Scan for the cell matching the given text and deliver its (x, y) coordinate at center. 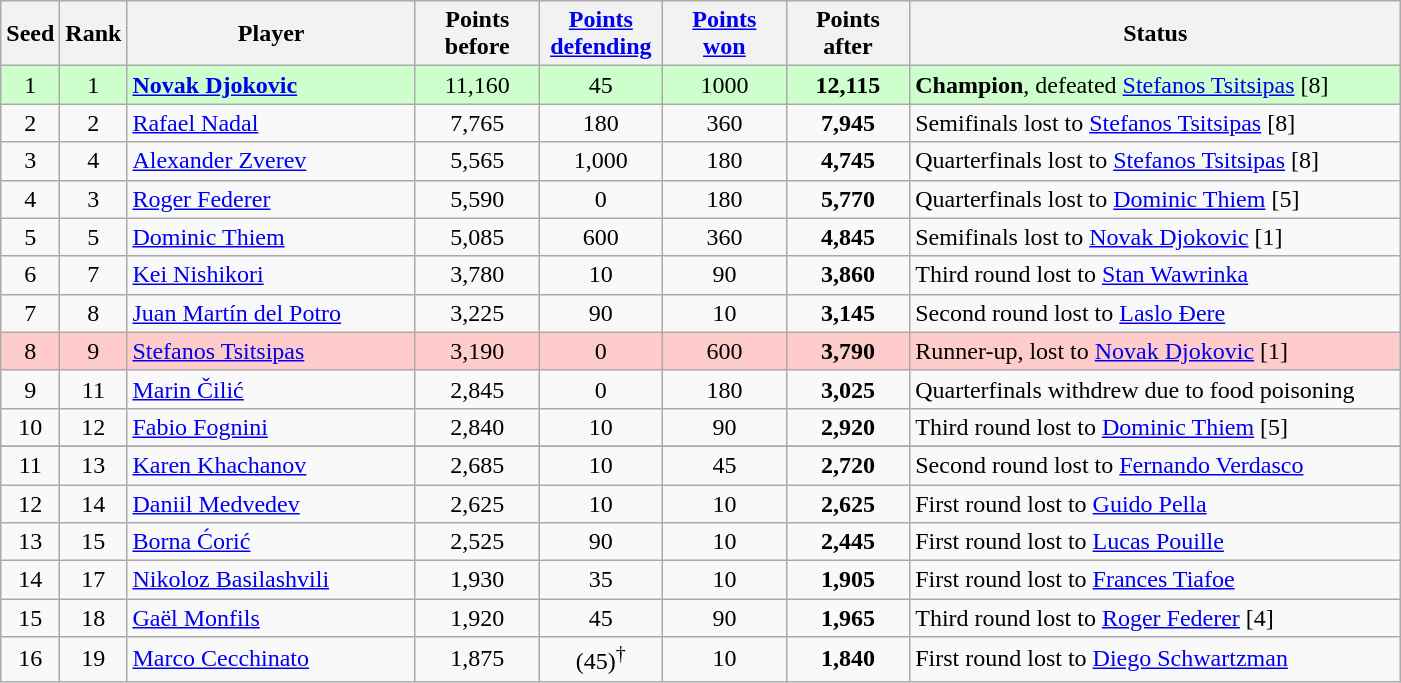
Dominic Thiem (272, 237)
1,000 (601, 161)
Quarterfinals lost to Stefanos Tsitsipas [8] (1156, 161)
4,845 (848, 237)
Semifinals lost to Novak Djokovic [1] (1156, 237)
Points before (477, 34)
Status (1156, 34)
3,225 (477, 313)
7,945 (848, 123)
1,930 (477, 580)
18 (94, 618)
Novak Djokovic (272, 85)
5,770 (848, 199)
1,840 (848, 660)
3,860 (848, 275)
Third round lost to Roger Federer [4] (1156, 618)
Borna Ćorić (272, 542)
4,745 (848, 161)
2,445 (848, 542)
Marco Cecchinato (272, 660)
Quarterfinals lost to Dominic Thiem [5] (1156, 199)
Daniil Medvedev (272, 503)
First round lost to Guido Pella (1156, 503)
Runner-up, lost to Novak Djokovic [1] (1156, 351)
19 (94, 660)
Second round lost to Laslo Đere (1156, 313)
Quarterfinals withdrew due to food poisoning (1156, 389)
2,840 (477, 427)
7,765 (477, 123)
2,720 (848, 465)
3,145 (848, 313)
Third round lost to Stan Wawrinka (1156, 275)
1,920 (477, 618)
1,965 (848, 618)
Alexander Zverev (272, 161)
(45)† (601, 660)
Gaël Monfils (272, 618)
12,115 (848, 85)
Player (272, 34)
Roger Federer (272, 199)
Second round lost to Fernando Verdasco (1156, 465)
Points defending (601, 34)
Marin Čilić (272, 389)
1,875 (477, 660)
3,780 (477, 275)
3,025 (848, 389)
Points after (848, 34)
Semifinals lost to Stefanos Tsitsipas [8] (1156, 123)
5,565 (477, 161)
Stefanos Tsitsipas (272, 351)
5,085 (477, 237)
2,920 (848, 427)
Kei Nishikori (272, 275)
Rank (94, 34)
Seed (30, 34)
First round lost to Diego Schwartzman (1156, 660)
Nikoloz Basilashvili (272, 580)
First round lost to Lucas Pouille (1156, 542)
11,160 (477, 85)
Juan Martín del Potro (272, 313)
2,845 (477, 389)
17 (94, 580)
First round lost to Frances Tiafoe (1156, 580)
3,190 (477, 351)
1,905 (848, 580)
5,590 (477, 199)
Rafael Nadal (272, 123)
1000 (725, 85)
Karen Khachanov (272, 465)
Points won (725, 34)
35 (601, 580)
2,525 (477, 542)
2,685 (477, 465)
6 (30, 275)
3,790 (848, 351)
Third round lost to Dominic Thiem [5] (1156, 427)
Champion, defeated Stefanos Tsitsipas [8] (1156, 85)
16 (30, 660)
Fabio Fognini (272, 427)
